Search for the cell housing the specified text and yield its [x, y] center coordinate. 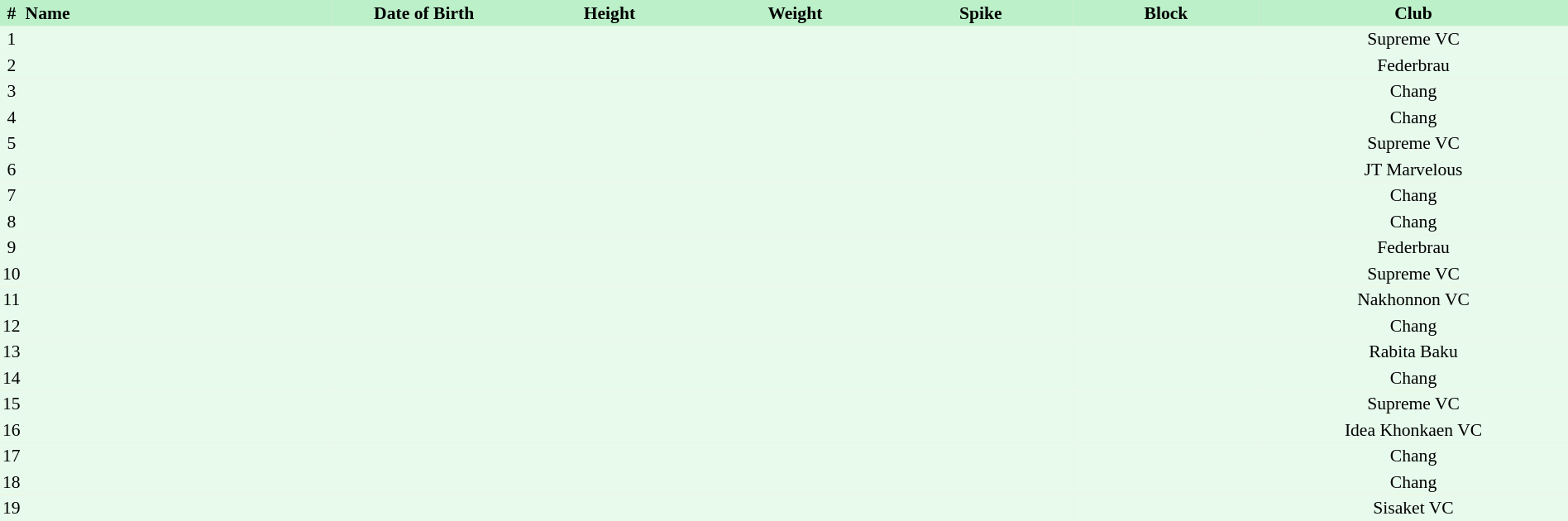
13 [12, 352]
Date of Birth [424, 13]
19 [12, 508]
JT Marvelous [1413, 170]
12 [12, 326]
10 [12, 274]
Rabita Baku [1413, 352]
# [12, 13]
11 [12, 299]
2 [12, 65]
6 [12, 170]
16 [12, 430]
Sisaket VC [1413, 508]
Block [1166, 13]
Club [1413, 13]
Idea Khonkaen VC [1413, 430]
1 [12, 40]
Weight [795, 13]
7 [12, 195]
4 [12, 117]
9 [12, 248]
Nakhonnon VC [1413, 299]
5 [12, 144]
3 [12, 91]
14 [12, 378]
18 [12, 482]
Name [177, 13]
Height [610, 13]
Spike [981, 13]
17 [12, 456]
15 [12, 404]
8 [12, 222]
